Return (x, y) of the center of cell containing provided text 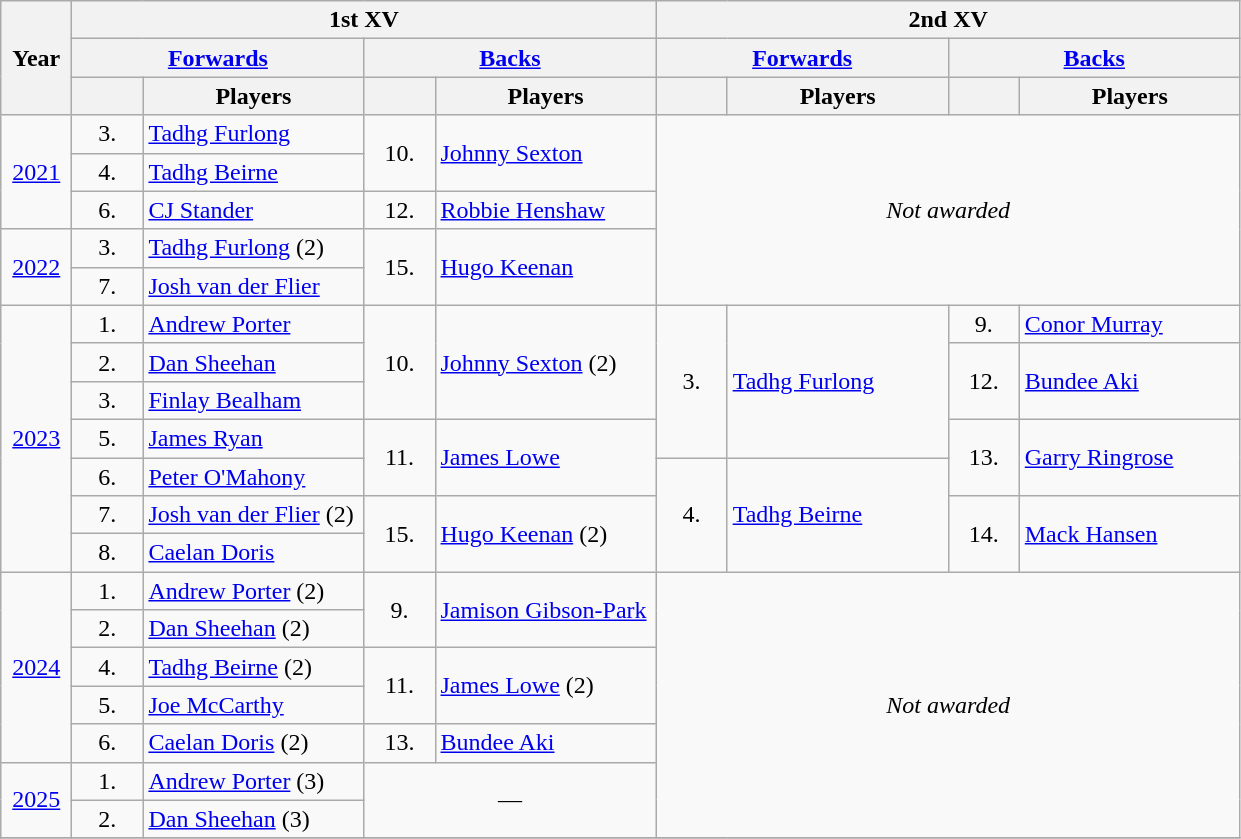
Dan Sheehan (254, 362)
Tadhg Beirne (2) (254, 667)
8. (108, 553)
Josh van der Flier (254, 286)
Andrew Porter (3) (254, 781)
James Lowe (2) (546, 686)
Caelan Doris (254, 553)
Joe McCarthy (254, 705)
1st XV (364, 20)
Josh van der Flier (2) (254, 515)
Mack Hansen (1130, 534)
Caelan Doris (2) (254, 743)
Dan Sheehan (3) (254, 819)
2021 (36, 172)
Andrew Porter (2) (254, 591)
2024 (36, 667)
Johnny Sexton (2) (546, 362)
CJ Stander (254, 210)
Johnny Sexton (546, 153)
Robbie Henshaw (546, 210)
2025 (36, 800)
Andrew Porter (254, 324)
2nd XV (948, 20)
Peter O'Mahony (254, 477)
Garry Ringrose (1130, 457)
2022 (36, 267)
Conor Murray (1130, 324)
2023 (36, 438)
Tadhg Furlong (2) (254, 248)
14. (984, 534)
Year (36, 58)
Dan Sheehan (2) (254, 629)
Hugo Keenan (546, 267)
Hugo Keenan (2) (546, 534)
James Ryan (254, 438)
Finlay Bealham (254, 400)
James Lowe (546, 457)
— (510, 800)
Jamison Gibson-Park (546, 610)
